Locate the cell with the specified text and output its (x, y) center coordinate. 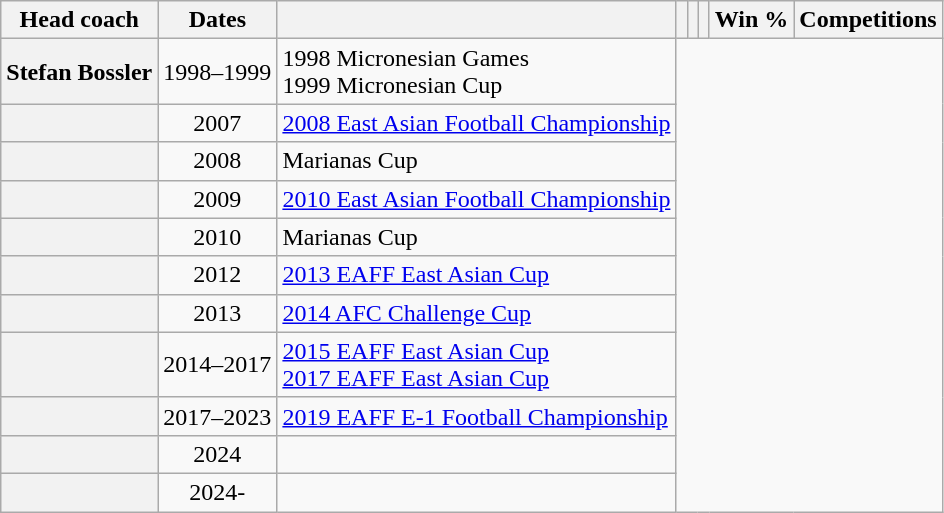
Dates (218, 20)
Stefan Bossler (80, 72)
2024- (218, 492)
2010 (218, 237)
2008 East Asian Football Championship (476, 123)
2008 (218, 161)
2013 (218, 313)
2009 (218, 199)
2019 EAFF E-1 Football Championship (476, 416)
2012 (218, 275)
2007 (218, 123)
2024 (218, 454)
Head coach (80, 20)
1998–1999 (218, 72)
2017–2023 (218, 416)
2013 EAFF East Asian Cup (476, 275)
2014–2017 (218, 364)
2015 EAFF East Asian Cup 2017 EAFF East Asian Cup (476, 364)
2014 AFC Challenge Cup (476, 313)
1998 Micronesian Games 1999 Micronesian Cup (476, 72)
Competitions (868, 20)
Win % (752, 20)
2010 East Asian Football Championship (476, 199)
